Extract the [X, Y] coordinate from the center of the cell holding the provided text.  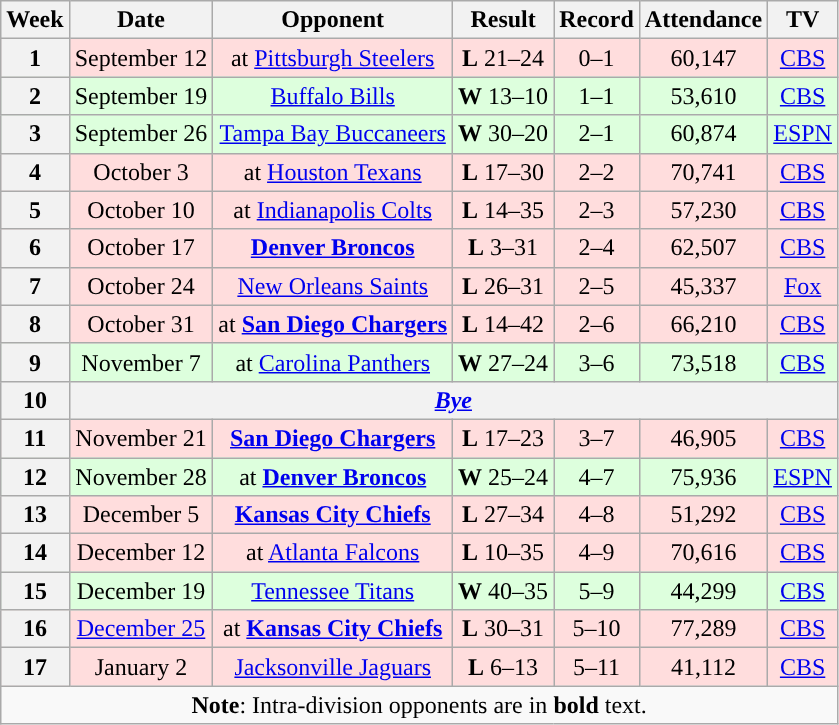
L 17–30 [504, 172]
46,905 [703, 438]
2 [35, 96]
3–7 [597, 438]
L 26–31 [504, 286]
Attendance [703, 20]
60,147 [703, 58]
53,610 [703, 96]
January 2 [141, 667]
L 14–42 [504, 324]
December 5 [141, 515]
11 [35, 438]
at San Diego Chargers [333, 324]
at Kansas City Chiefs [333, 629]
Fox [803, 286]
2–4 [597, 248]
3–6 [597, 362]
6 [35, 248]
57,230 [703, 210]
5 [35, 210]
Opponent [333, 20]
December 19 [141, 591]
L 6–13 [504, 667]
1 [35, 58]
Bye [453, 400]
Jacksonville Jaguars [333, 667]
at Indianapolis Colts [333, 210]
2–6 [597, 324]
September 19 [141, 96]
14 [35, 553]
2–2 [597, 172]
9 [35, 362]
12 [35, 477]
45,337 [703, 286]
Week [35, 20]
Buffalo Bills [333, 96]
5–10 [597, 629]
13 [35, 515]
Kansas City Chiefs [333, 515]
1–1 [597, 96]
8 [35, 324]
75,936 [703, 477]
2–5 [597, 286]
17 [35, 667]
San Diego Chargers [333, 438]
73,518 [703, 362]
W 40–35 [504, 591]
L 17–23 [504, 438]
September 12 [141, 58]
W 30–20 [504, 134]
November 7 [141, 362]
New Orleans Saints [333, 286]
Record [597, 20]
77,289 [703, 629]
44,299 [703, 591]
5–11 [597, 667]
10 [35, 400]
at Denver Broncos [333, 477]
at Pittsburgh Steelers [333, 58]
2–3 [597, 210]
at Carolina Panthers [333, 362]
70,616 [703, 553]
W 27–24 [504, 362]
7 [35, 286]
W 25–24 [504, 477]
L 10–35 [504, 553]
October 17 [141, 248]
51,292 [703, 515]
2–1 [597, 134]
Tampa Bay Buccaneers [333, 134]
October 3 [141, 172]
16 [35, 629]
41,112 [703, 667]
December 25 [141, 629]
Note: Intra-division opponents are in bold text. [420, 705]
L 14–35 [504, 210]
November 21 [141, 438]
October 31 [141, 324]
4 [35, 172]
November 28 [141, 477]
4–9 [597, 553]
L 30–31 [504, 629]
at Houston Texans [333, 172]
at Atlanta Falcons [333, 553]
Date [141, 20]
5–9 [597, 591]
December 12 [141, 553]
September 26 [141, 134]
4–7 [597, 477]
60,874 [703, 134]
70,741 [703, 172]
L 27–34 [504, 515]
L 3–31 [504, 248]
3 [35, 134]
Denver Broncos [333, 248]
0–1 [597, 58]
62,507 [703, 248]
Result [504, 20]
15 [35, 591]
TV [803, 20]
66,210 [703, 324]
L 21–24 [504, 58]
October 10 [141, 210]
October 24 [141, 286]
4–8 [597, 515]
Tennessee Titans [333, 591]
W 13–10 [504, 96]
